Output the (X, Y) coordinate of the center of the cell containing the given text.  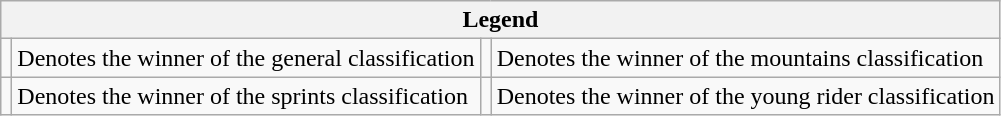
Legend (500, 20)
Denotes the winner of the young rider classification (746, 96)
Denotes the winner of the general classification (246, 58)
Denotes the winner of the sprints classification (246, 96)
Denotes the winner of the mountains classification (746, 58)
